Locate the cell with the specified text and output its (X, Y) center coordinate. 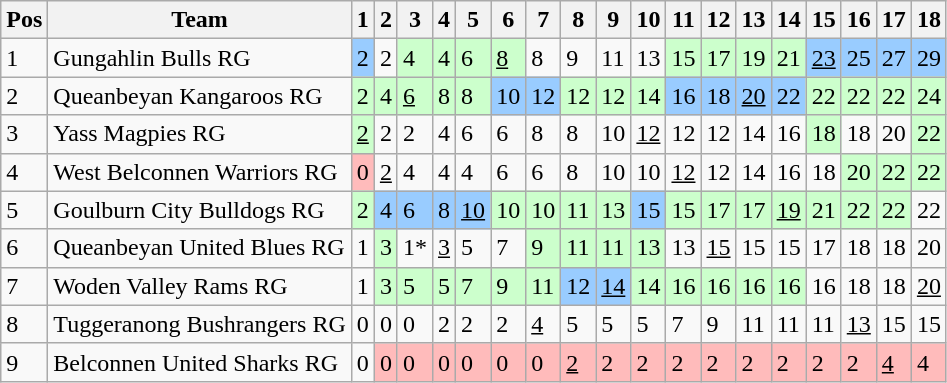
1* (414, 248)
29 (928, 58)
Yass Magpies RG (200, 134)
Tuggeranong Bushrangers RG (200, 324)
Team (200, 20)
27 (894, 58)
24 (928, 96)
Queanbeyan Kangaroos RG (200, 96)
Belconnen United Sharks RG (200, 362)
25 (858, 58)
Woden Valley Rams RG (200, 286)
West Belconnen Warriors RG (200, 172)
Goulburn City Bulldogs RG (200, 210)
Pos (24, 20)
Gungahlin Bulls RG (200, 58)
Queanbeyan United Blues RG (200, 248)
23 (824, 58)
